Detect which cell encompasses the target text, then output its [X, Y] center coordinate. 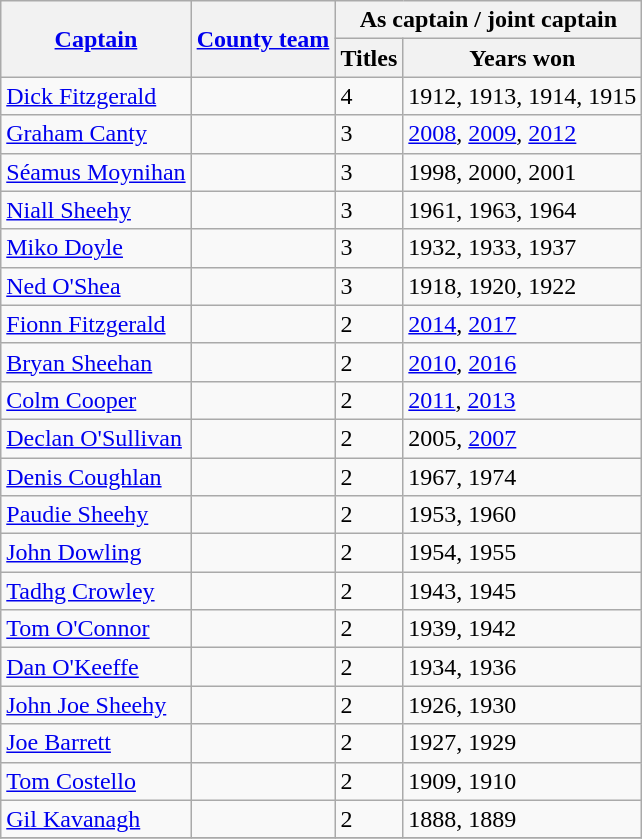
Gil Kavanagh [96, 819]
Tom O'Connor [96, 629]
4 [369, 96]
As captain / joint captain [488, 20]
2005, 2007 [522, 438]
1918, 1920, 1922 [522, 286]
Paudie Sheehy [96, 515]
1927, 1929 [522, 743]
Captain [96, 39]
1909, 1910 [522, 781]
John Dowling [96, 553]
Colm Cooper [96, 400]
1912, 1913, 1914, 1915 [522, 96]
County team [263, 39]
2010, 2016 [522, 362]
2008, 2009, 2012 [522, 134]
1939, 1942 [522, 629]
1888, 1889 [522, 819]
Declan O'Sullivan [96, 438]
Niall Sheehy [96, 210]
1943, 1945 [522, 591]
John Joe Sheehy [96, 705]
Dick Fitzgerald [96, 96]
Miko Doyle [96, 248]
1932, 1933, 1937 [522, 248]
Years won [522, 58]
Tom Costello [96, 781]
Titles [369, 58]
1953, 1960 [522, 515]
1934, 1936 [522, 667]
Fionn Fitzgerald [96, 324]
Joe Barrett [96, 743]
2011, 2013 [522, 400]
Denis Coughlan [96, 477]
1961, 1963, 1964 [522, 210]
Tadhg Crowley [96, 591]
1954, 1955 [522, 553]
Bryan Sheehan [96, 362]
Dan O'Keeffe [96, 667]
1926, 1930 [522, 705]
1998, 2000, 2001 [522, 172]
Séamus Moynihan [96, 172]
2014, 2017 [522, 324]
Ned O'Shea [96, 286]
1967, 1974 [522, 477]
Graham Canty [96, 134]
